Extract the (X, Y) coordinate from the center of the cell holding the provided text.  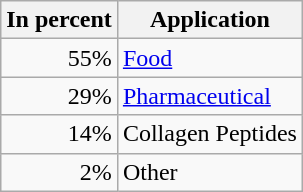
Food (210, 58)
14% (60, 134)
2% (60, 172)
Other (210, 172)
Pharmaceutical (210, 96)
55% (60, 58)
Application (210, 20)
In percent (60, 20)
29% (60, 96)
Collagen Peptides (210, 134)
